Find where the given text appears and provide that cell's center as (x, y) coordinate. 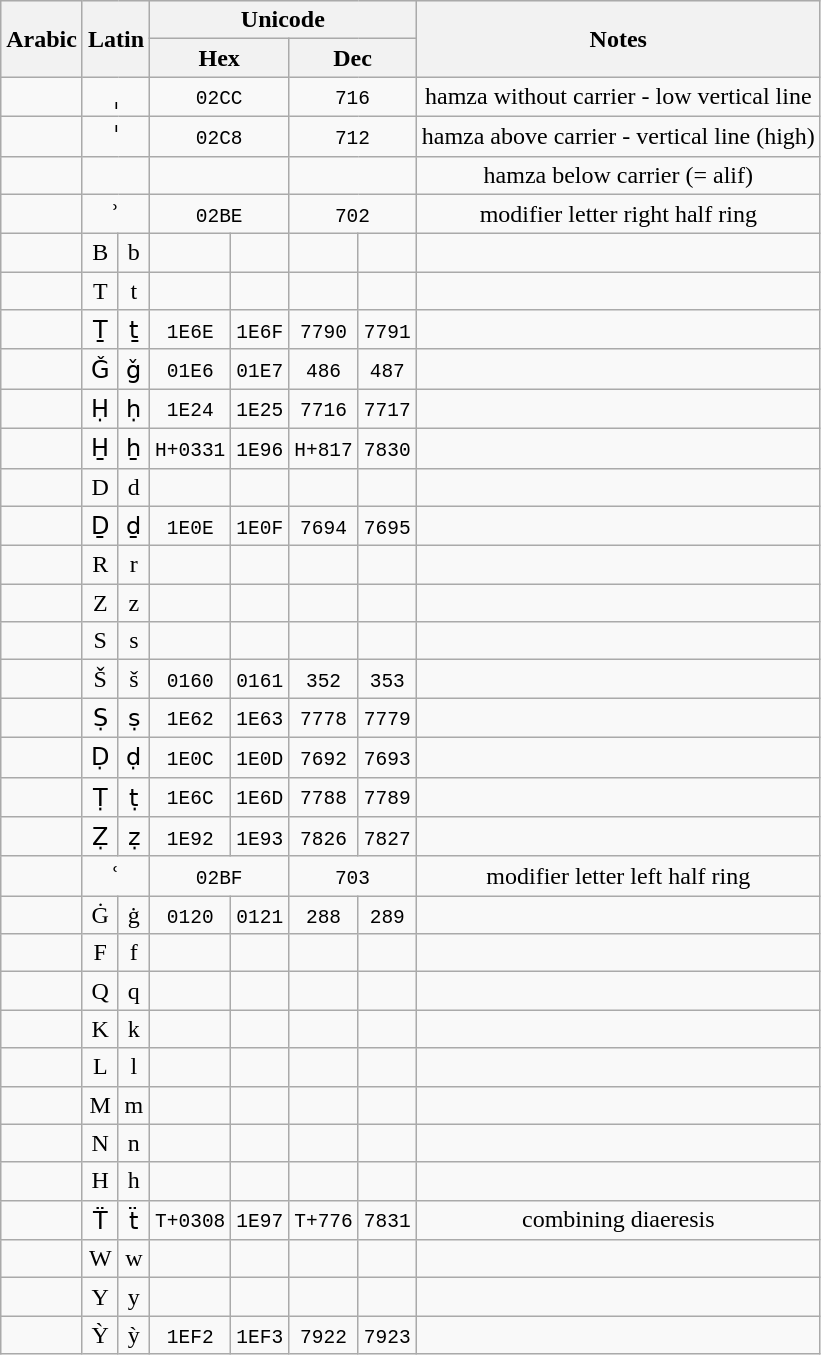
ḍ (134, 757)
f (134, 953)
š (134, 679)
716 (352, 97)
Unicode (284, 20)
r (134, 565)
7791 (387, 330)
1E92 (190, 837)
1E0C (190, 757)
ˌ (116, 97)
B (100, 253)
1E0D (260, 757)
01E6 (190, 369)
Ṣ (100, 718)
02BE (220, 214)
modifier letter left half ring (618, 876)
7789 (387, 797)
0161 (260, 679)
Ẓ (100, 837)
hamza without carrier - low vertical line (618, 97)
Š (100, 679)
7692 (324, 757)
hamza below carrier (= alif) (618, 175)
7695 (387, 526)
Notes (618, 39)
1E6E (190, 330)
1E6F (260, 330)
0121 (260, 915)
ẗ (134, 1220)
ʾ (116, 214)
7779 (387, 718)
7778 (324, 718)
S (100, 641)
1E6C (190, 797)
487 (387, 369)
L (100, 1067)
T+776 (324, 1220)
7826 (324, 837)
t (134, 291)
K (100, 1029)
02BF (220, 876)
Y (100, 1297)
H+0331 (190, 448)
1E6D (260, 797)
T (100, 291)
T̈ (100, 1220)
F (100, 953)
h (134, 1181)
Arabic (42, 39)
H+817 (324, 448)
s (134, 641)
z (134, 603)
d (134, 487)
1E97 (260, 1220)
H (100, 1181)
712 (352, 136)
R (100, 565)
N (100, 1143)
7830 (387, 448)
1EF3 (260, 1335)
352 (324, 679)
Hex (220, 58)
Ǧ (100, 369)
Dec (352, 58)
m (134, 1105)
7788 (324, 797)
02C8 (220, 136)
k (134, 1029)
702 (352, 214)
Ḍ (100, 757)
02CC (220, 97)
486 (324, 369)
ḥ (134, 409)
hamza above carrier - vertical line (high) (618, 136)
Q (100, 991)
7693 (387, 757)
7694 (324, 526)
ỳ (134, 1335)
ṯ (134, 330)
ṭ (134, 797)
7790 (324, 330)
Latin (116, 39)
ġ (134, 915)
M (100, 1105)
ḏ (134, 526)
7923 (387, 1335)
combining diaeresis (618, 1220)
ǧ (134, 369)
1E96 (260, 448)
353 (387, 679)
b (134, 253)
W (100, 1259)
T+0308 (190, 1220)
7827 (387, 837)
289 (387, 915)
1E25 (260, 409)
7716 (324, 409)
modifier letter right half ring (618, 214)
0120 (190, 915)
288 (324, 915)
1EF2 (190, 1335)
Ṭ (100, 797)
ẖ (134, 448)
Z (100, 603)
ẓ (134, 837)
1E62 (190, 718)
1E63 (260, 718)
01E7 (260, 369)
Ṯ (100, 330)
Ỳ (100, 1335)
H̱ (100, 448)
1E24 (190, 409)
ʿ (116, 876)
Ḥ (100, 409)
Ḏ (100, 526)
7717 (387, 409)
1E0E (190, 526)
1E0F (260, 526)
n (134, 1143)
q (134, 991)
0160 (190, 679)
D (100, 487)
7831 (387, 1220)
ṣ (134, 718)
y (134, 1297)
w (134, 1259)
7922 (324, 1335)
1E93 (260, 837)
Ġ (100, 915)
703 (352, 876)
ˈ (116, 136)
l (134, 1067)
